Pinpoint the cell where the given text exists, returning its (X, Y) midpoint coordinate. 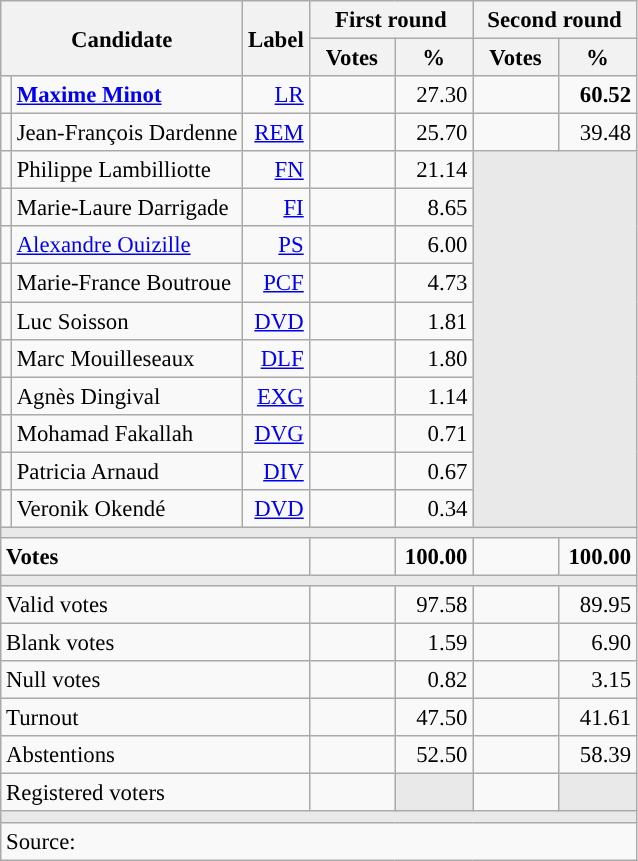
Agnès Dingival (126, 396)
DIV (276, 471)
8.65 (434, 208)
Jean-François Dardenne (126, 133)
6.00 (434, 245)
58.39 (597, 755)
Label (276, 38)
DLF (276, 358)
0.82 (434, 680)
60.52 (597, 95)
Valid votes (155, 605)
Candidate (122, 38)
FN (276, 170)
Alexandre Ouizille (126, 245)
Philippe Lambilliotte (126, 170)
52.50 (434, 755)
Marie-France Boutroue (126, 283)
39.48 (597, 133)
21.14 (434, 170)
6.90 (597, 643)
27.30 (434, 95)
Luc Soisson (126, 321)
Registered voters (155, 793)
Turnout (155, 718)
1.59 (434, 643)
41.61 (597, 718)
4.73 (434, 283)
DVG (276, 433)
Marie-Laure Darrigade (126, 208)
89.95 (597, 605)
Maxime Minot (126, 95)
PS (276, 245)
1.14 (434, 396)
25.70 (434, 133)
REM (276, 133)
LR (276, 95)
Veronik Okendé (126, 509)
0.71 (434, 433)
1.80 (434, 358)
Second round (555, 20)
Marc Mouilleseaux (126, 358)
FI (276, 208)
0.34 (434, 509)
Mohamad Fakallah (126, 433)
1.81 (434, 321)
97.58 (434, 605)
PCF (276, 283)
Blank votes (155, 643)
Source: (319, 841)
Abstentions (155, 755)
Null votes (155, 680)
Patricia Arnaud (126, 471)
EXG (276, 396)
3.15 (597, 680)
47.50 (434, 718)
0.67 (434, 471)
First round (391, 20)
